Identify which cell holds the provided text, then report its [X, Y] central coordinate. 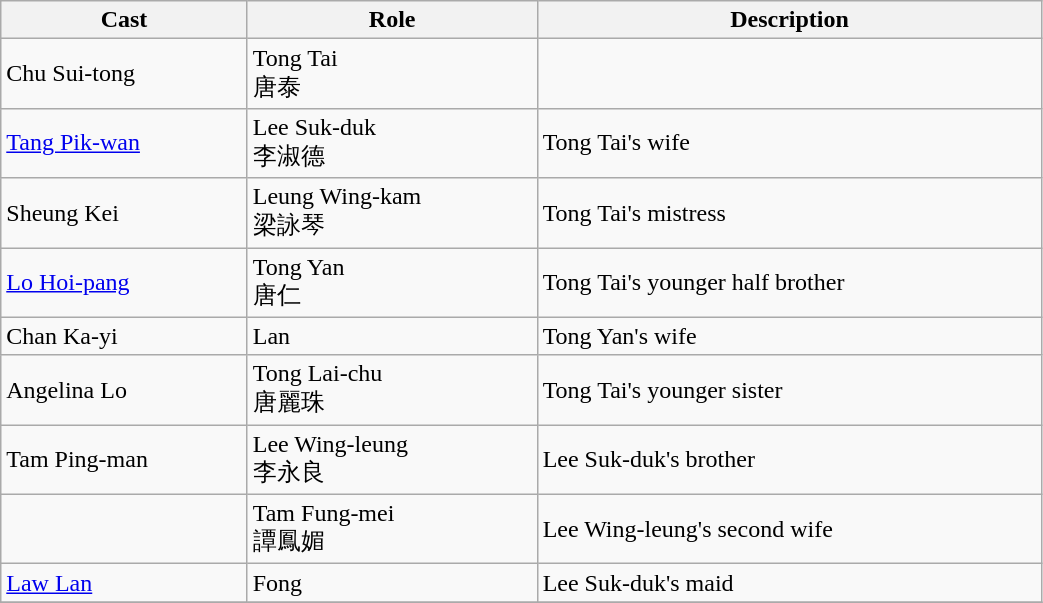
Tam Fung-mei譚鳳媚 [392, 529]
Sheung Kei [124, 213]
Lee Wing-leung's second wife [790, 529]
Tong Lai-chu唐麗珠 [392, 390]
Tam Ping-man [124, 460]
Tong Tai's mistress [790, 213]
Angelina Lo [124, 390]
Role [392, 20]
Tong Tai's wife [790, 143]
Chan Ka-yi [124, 336]
Tong Tai's younger half brother [790, 283]
Lee Wing-leung李永良 [392, 460]
Lee Suk-duk李淑德 [392, 143]
Lee Suk-duk's maid [790, 583]
Tong Tai's younger sister [790, 390]
Fong [392, 583]
Tong Yan唐仁 [392, 283]
Tong Yan's wife [790, 336]
Lee Suk-duk's brother [790, 460]
Tong Tai唐泰 [392, 74]
Chu Sui-tong [124, 74]
Description [790, 20]
Cast [124, 20]
Law Lan [124, 583]
Lo Hoi-pang [124, 283]
Lan [392, 336]
Tang Pik-wan [124, 143]
Leung Wing-kam梁詠琴 [392, 213]
